Find where the given text appears and provide that cell's center as [X, Y] coordinate. 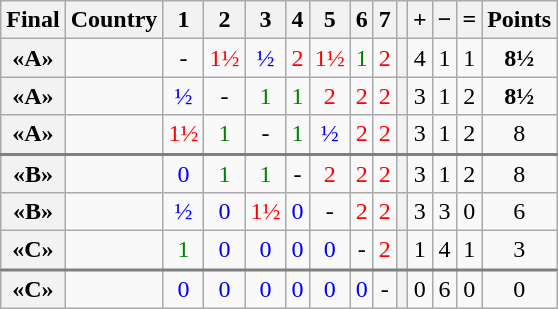
7 [384, 20]
Points [520, 20]
= [470, 20]
+ [420, 20]
Final [33, 20]
Country [114, 20]
− [444, 20]
5 [330, 20]
